From the cell containing the given text, extract its center point as [X, Y] coordinate. 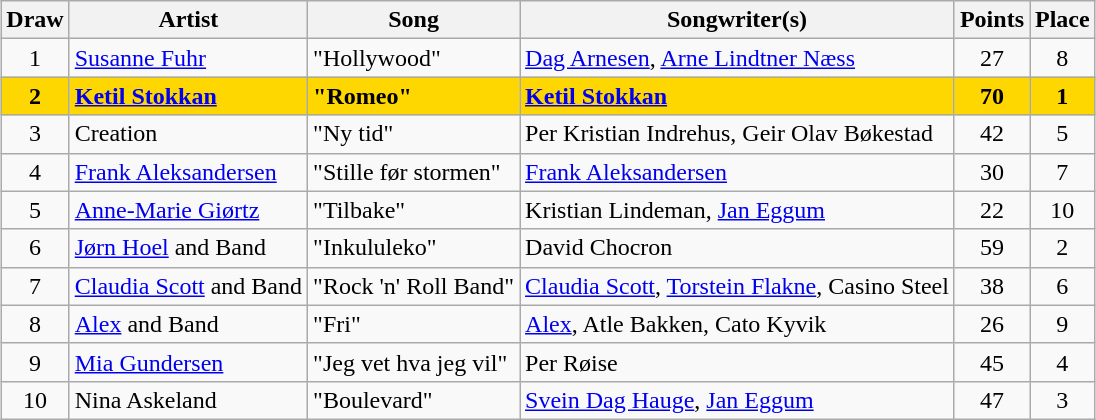
Jørn Hoel and Band [188, 248]
Per Kristian Indrehus, Geir Olav Bøkestad [738, 134]
Claudia Scott, Torstein Flakne, Casino Steel [738, 286]
Per Røise [738, 362]
38 [992, 286]
59 [992, 248]
Creation [188, 134]
"Romeo" [414, 96]
Mia Gundersen [188, 362]
42 [992, 134]
Alex, Atle Bakken, Cato Kyvik [738, 324]
Songwriter(s) [738, 20]
22 [992, 210]
26 [992, 324]
Song [414, 20]
45 [992, 362]
"Inkululeko" [414, 248]
"Ny tid" [414, 134]
27 [992, 58]
Points [992, 20]
Svein Dag Hauge, Jan Eggum [738, 400]
Artist [188, 20]
Alex and Band [188, 324]
Nina Askeland [188, 400]
"Boulevard" [414, 400]
Susanne Fuhr [188, 58]
Dag Arnesen, Arne Lindtner Næss [738, 58]
Kristian Lindeman, Jan Eggum [738, 210]
"Jeg vet hva jeg vil" [414, 362]
30 [992, 172]
Place [1063, 20]
"Hollywood" [414, 58]
"Stille før stormen" [414, 172]
Anne-Marie Giørtz [188, 210]
"Tilbake" [414, 210]
Draw [35, 20]
David Chocron [738, 248]
"Rock 'n' Roll Band" [414, 286]
70 [992, 96]
Claudia Scott and Band [188, 286]
"Fri" [414, 324]
47 [992, 400]
